Detect which cell encompasses the target text, then output its (x, y) center coordinate. 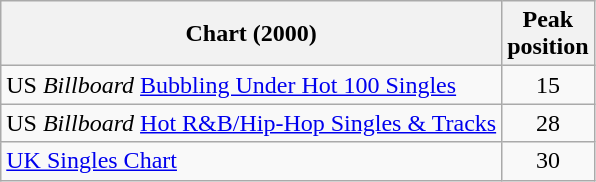
UK Singles Chart (252, 161)
Chart (2000) (252, 34)
28 (548, 123)
30 (548, 161)
15 (548, 85)
Peakposition (548, 34)
US Billboard Bubbling Under Hot 100 Singles (252, 85)
US Billboard Hot R&B/Hip-Hop Singles & Tracks (252, 123)
